Search for the cell housing the specified text and yield its [X, Y] center coordinate. 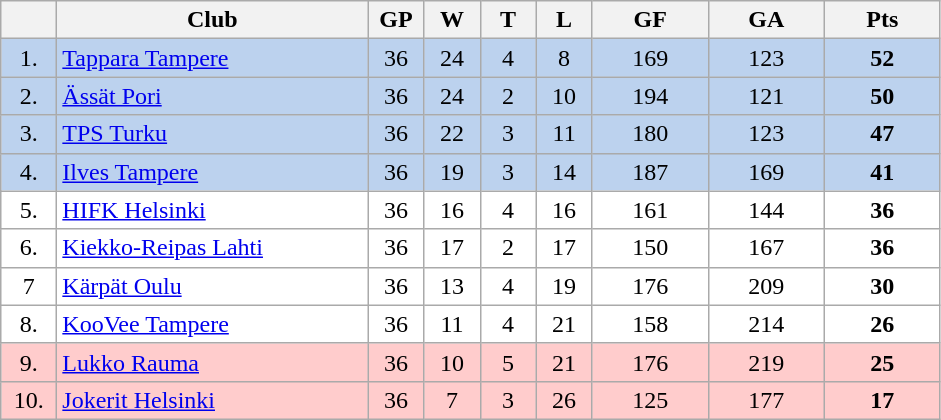
125 [650, 400]
Ässät Pori [212, 96]
14 [564, 172]
214 [766, 324]
219 [766, 362]
5 [508, 362]
GF [650, 20]
Club [212, 20]
22 [452, 134]
41 [882, 172]
KooVee Tampere [212, 324]
5. [29, 210]
Kiekko-Reipas Lahti [212, 248]
177 [766, 400]
HIFK Helsinki [212, 210]
3. [29, 134]
8 [564, 58]
158 [650, 324]
25 [882, 362]
Kärpät Oulu [212, 286]
167 [766, 248]
T [508, 20]
Ilves Tampere [212, 172]
180 [650, 134]
1. [29, 58]
161 [650, 210]
209 [766, 286]
150 [650, 248]
TPS Turku [212, 134]
187 [650, 172]
Jokerit Helsinki [212, 400]
9. [29, 362]
30 [882, 286]
47 [882, 134]
10. [29, 400]
Tappara Tampere [212, 58]
2. [29, 96]
6. [29, 248]
194 [650, 96]
144 [766, 210]
8. [29, 324]
121 [766, 96]
52 [882, 58]
GA [766, 20]
13 [452, 286]
Pts [882, 20]
L [564, 20]
W [452, 20]
Lukko Rauma [212, 362]
50 [882, 96]
4. [29, 172]
GP [396, 20]
